Scan for the cell matching the given text and deliver its [x, y] coordinate at center. 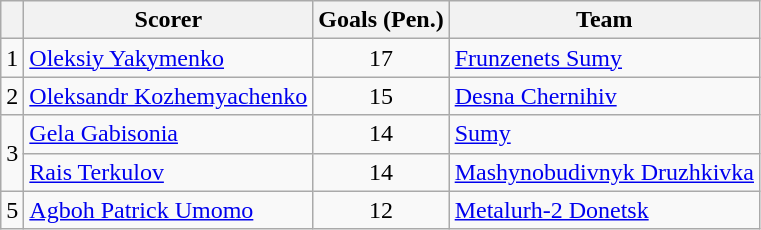
Sumy [604, 134]
Rais Terkulov [168, 172]
5 [12, 210]
Mashynobudivnyk Druzhkivka [604, 172]
Agboh Patrick Umomo [168, 210]
Metalurh-2 Donetsk [604, 210]
Gela Gabisonia [168, 134]
3 [12, 153]
2 [12, 96]
Frunzenets Sumy [604, 58]
Team [604, 20]
Oleksiy Yakymenko [168, 58]
Desna Chernihiv [604, 96]
12 [381, 210]
Goals (Pen.) [381, 20]
15 [381, 96]
Scorer [168, 20]
17 [381, 58]
Oleksandr Kozhemyachenko [168, 96]
1 [12, 58]
